Capture the cell that displays the provided text and extract its [x, y] central coordinate. 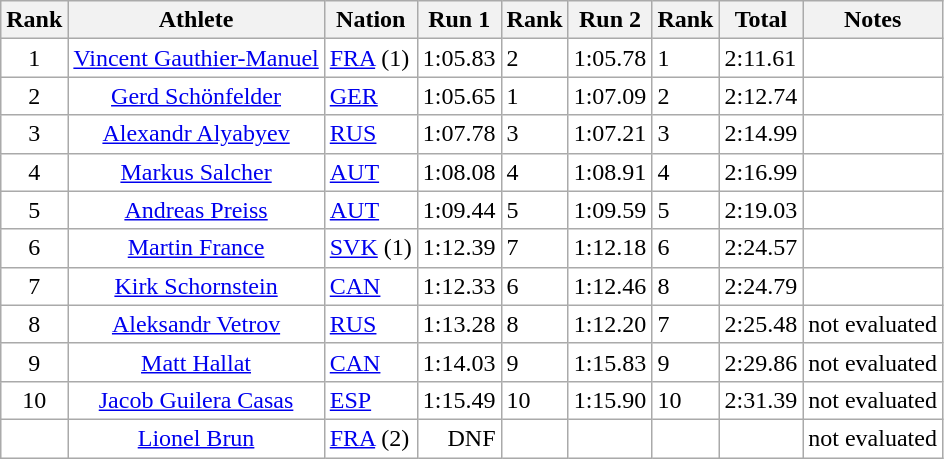
2:31.39 [761, 400]
2:19.03 [761, 210]
DNF [459, 438]
Run 2 [610, 20]
1:05.65 [459, 96]
1:12.39 [459, 248]
1:12.46 [610, 286]
Notes [873, 20]
Alexandr Alyabyev [196, 134]
2:16.99 [761, 172]
1:07.21 [610, 134]
Martin France [196, 248]
1:05.78 [610, 58]
2:11.61 [761, 58]
2:29.86 [761, 362]
1:15.90 [610, 400]
2:24.57 [761, 248]
Andreas Preiss [196, 210]
Gerd Schönfelder [196, 96]
1:15.49 [459, 400]
1:12.33 [459, 286]
Nation [370, 20]
1:09.44 [459, 210]
Markus Salcher [196, 172]
Kirk Schornstein [196, 286]
1:08.08 [459, 172]
1:09.59 [610, 210]
Lionel Brun [196, 438]
Run 1 [459, 20]
1:07.09 [610, 96]
1:05.83 [459, 58]
1:12.18 [610, 248]
1:08.91 [610, 172]
2:24.79 [761, 286]
1:15.83 [610, 362]
1:14.03 [459, 362]
SVK (1) [370, 248]
1:13.28 [459, 324]
ESP [370, 400]
FRA (2) [370, 438]
2:25.48 [761, 324]
1:07.78 [459, 134]
2:12.74 [761, 96]
Jacob Guilera Casas [196, 400]
Matt Hallat [196, 362]
FRA (1) [370, 58]
Athlete [196, 20]
GER [370, 96]
2:14.99 [761, 134]
Vincent Gauthier-Manuel [196, 58]
Aleksandr Vetrov [196, 324]
Total [761, 20]
1:12.20 [610, 324]
